Capture the cell that displays the provided text and extract its (X, Y) central coordinate. 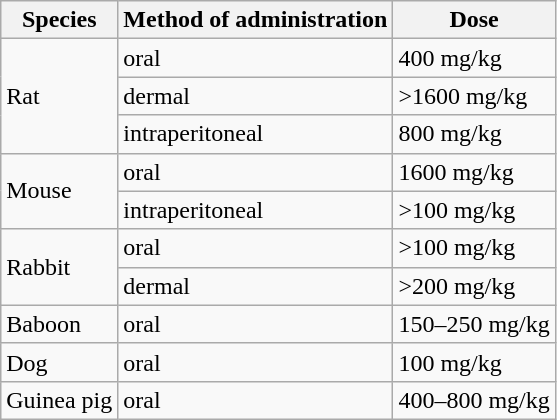
400–800 mg/kg (474, 400)
800 mg/kg (474, 134)
150–250 mg/kg (474, 324)
100 mg/kg (474, 362)
Mouse (60, 191)
400 mg/kg (474, 58)
Dog (60, 362)
Method of administration (256, 20)
Rat (60, 96)
>200 mg/kg (474, 286)
Species (60, 20)
Dose (474, 20)
>1600 mg/kg (474, 96)
Baboon (60, 324)
1600 mg/kg (474, 172)
Guinea pig (60, 400)
Rabbit (60, 267)
